Find where the given text appears and provide that cell's center as [x, y] coordinate. 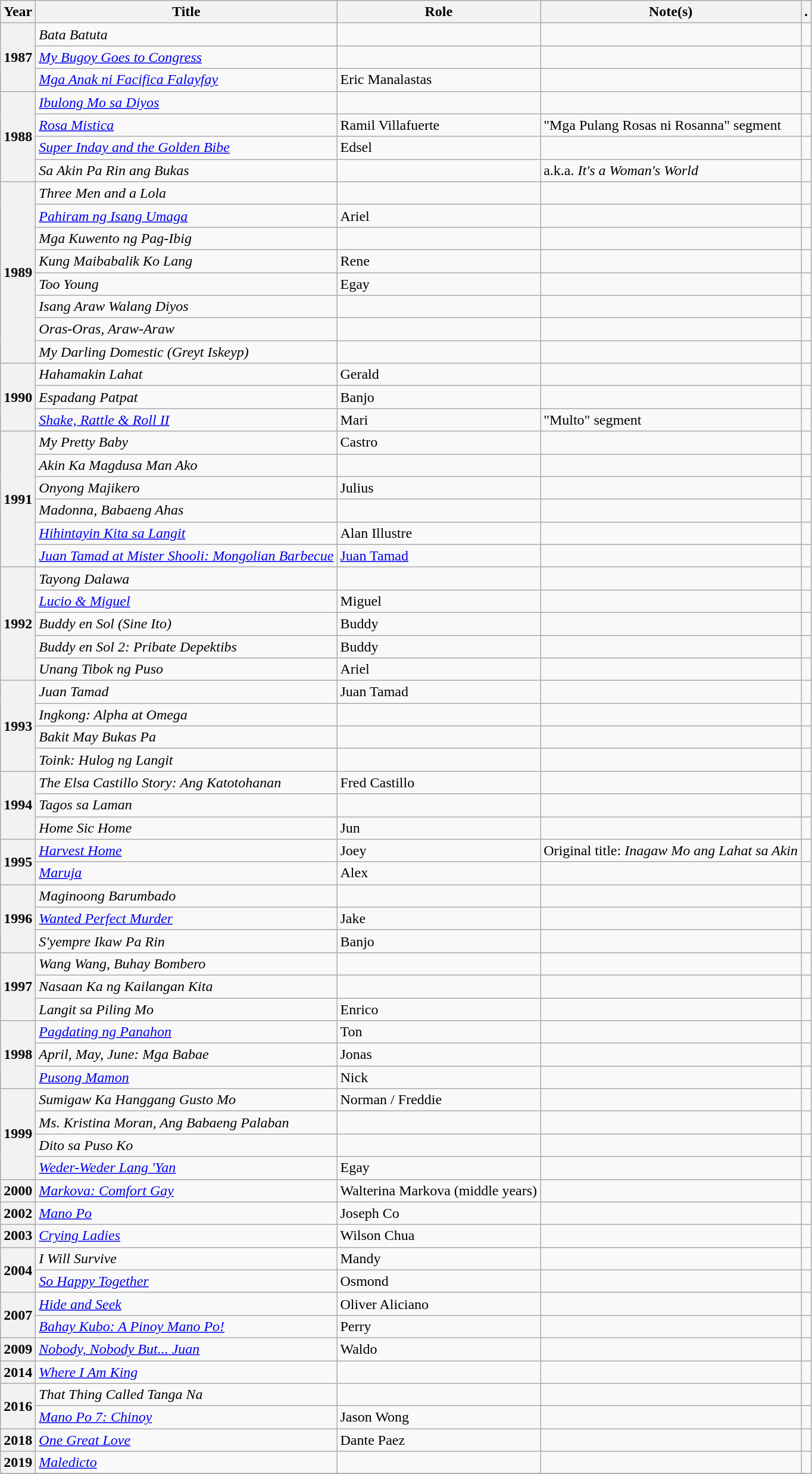
Nobody, Nobody But... Juan [186, 1349]
1998 [18, 1055]
Enrico [439, 1009]
Role [439, 12]
. [806, 12]
Shake, Rattle & Roll II [186, 420]
Ingkong: Alpha at Omega [186, 715]
Mga Anak ni Facifica Falayfay [186, 80]
Three Men and a Lola [186, 193]
Hahamakin Lahat [186, 375]
Pusong Mamon [186, 1077]
My Bugoy Goes to Congress [186, 57]
Tayong Dalawa [186, 578]
1992 [18, 624]
Mga Kuwento ng Pag-Ibig [186, 238]
Dante Paez [439, 1440]
Pahiram ng Isang Umaga [186, 216]
Dito sa Puso Ko [186, 1145]
1987 [18, 57]
1993 [18, 726]
2009 [18, 1349]
Edsel [439, 148]
Ramil Villafuerte [439, 125]
1991 [18, 499]
Tagos sa Laman [186, 805]
Espadang Patpat [186, 397]
Buddy en Sol 2: Pribate Depektibs [186, 646]
Lucio & Miguel [186, 601]
Rosa Mistica [186, 125]
Nasaan Ka ng Kailangan Kita [186, 986]
Mano Po [186, 1213]
Eric Manalastas [439, 80]
My Pretty Baby [186, 442]
1988 [18, 136]
1994 [18, 805]
2019 [18, 1463]
Crying Ladies [186, 1236]
Bata Batuta [186, 35]
2003 [18, 1236]
Ibulong Mo sa Diyos [186, 102]
My Darling Domestic (Greyt Iskeyp) [186, 352]
Isang Araw Walang Diyos [186, 307]
Maruja [186, 873]
Sumigaw Ka Hanggang Gusto Mo [186, 1100]
Juan Tamad at Mister Shooli: Mongolian Barbecue [186, 556]
Fred Castillo [439, 783]
Castro [439, 442]
Alex [439, 873]
2016 [18, 1406]
2000 [18, 1191]
Unang Tibok ng Puso [186, 669]
Bakit May Bukas Pa [186, 737]
Mandy [439, 1258]
Bahay Kubo: A Pinoy Mano Po! [186, 1326]
Mari [439, 420]
Home Sic Home [186, 828]
Where I Am King [186, 1372]
Rene [439, 261]
Akin Ka Magdusa Man Ako [186, 465]
1989 [18, 272]
1997 [18, 986]
Note(s) [671, 12]
Perry [439, 1326]
1995 [18, 862]
Title [186, 12]
I Will Survive [186, 1258]
April, May, June: Mga Babae [186, 1055]
Markova: Comfort Gay [186, 1191]
"Multo" segment [671, 420]
The Elsa Castillo Story: Ang Katotohanan [186, 783]
Gerald [439, 375]
Weder-Weder Lang 'Yan [186, 1168]
Walterina Markova (middle years) [439, 1191]
Maginoong Barumbado [186, 896]
Oliver Aliciano [439, 1304]
S'yempre Ikaw Pa Rin [186, 941]
Super Inday and the Golden Bibe [186, 148]
Sa Akin Pa Rin ang Bukas [186, 170]
Madonna, Babaeng Ahas [186, 510]
Pagdating ng Panahon [186, 1032]
Maledicto [186, 1463]
Nick [439, 1077]
Onyong Majikero [186, 488]
Julius [439, 488]
Oras-Oras, Araw-Araw [186, 329]
Jonas [439, 1055]
Jun [439, 828]
Buddy en Sol (Sine Ito) [186, 624]
Osmond [439, 1281]
Joseph Co [439, 1213]
"Mga Pulang Rosas ni Rosanna" segment [671, 125]
Ms. Kristina Moran, Ang Babaeng Palaban [186, 1123]
So Happy Together [186, 1281]
Miguel [439, 601]
Original title: Inagaw Mo ang Lahat sa Akin [671, 850]
a.k.a. It's a Woman's World [671, 170]
Wang Wang, Buhay Bombero [186, 964]
Mano Po 7: Chinoy [186, 1417]
Wanted Perfect Murder [186, 918]
2007 [18, 1315]
1990 [18, 397]
Hide and Seek [186, 1304]
Jake [439, 918]
2004 [18, 1270]
Toink: Hulog ng Langit [186, 760]
2002 [18, 1213]
2014 [18, 1372]
Jason Wong [439, 1417]
That Thing Called Tanga Na [186, 1395]
Waldo [439, 1349]
Norman / Freddie [439, 1100]
Joey [439, 850]
Year [18, 12]
1999 [18, 1134]
Too Young [186, 284]
2018 [18, 1440]
Hihintayin Kita sa Langit [186, 533]
Harvest Home [186, 850]
Kung Maibabalik Ko Lang [186, 261]
One Great Love [186, 1440]
Wilson Chua [439, 1236]
Alan Illustre [439, 533]
Langit sa Piling Mo [186, 1009]
Ton [439, 1032]
1996 [18, 918]
